Scan for the cell matching the given text and deliver its [X, Y] coordinate at center. 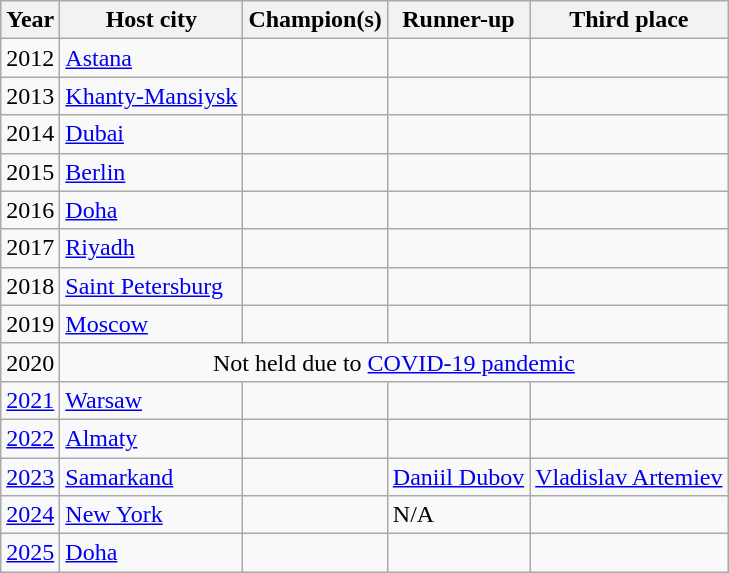
Khanty-Mansiysk [152, 96]
N/A [458, 515]
2019 [30, 324]
2016 [30, 210]
Year [30, 20]
Host city [152, 20]
Almaty [152, 438]
2023 [30, 477]
2021 [30, 400]
2013 [30, 96]
Champion(s) [315, 20]
Samarkand [152, 477]
2022 [30, 438]
2025 [30, 553]
2017 [30, 248]
Riyadh [152, 248]
2018 [30, 286]
2014 [30, 134]
2015 [30, 172]
Daniil Dubov [458, 477]
2012 [30, 58]
Astana [152, 58]
Moscow [152, 324]
Berlin [152, 172]
Not held due to COVID-19 pandemic [394, 362]
Warsaw [152, 400]
Dubai [152, 134]
2020 [30, 362]
Third place [629, 20]
2024 [30, 515]
New York [152, 515]
Runner-up [458, 20]
Saint Petersburg [152, 286]
Vladislav Artemiev [629, 477]
